Pinpoint the cell where the given text exists, returning its (X, Y) midpoint coordinate. 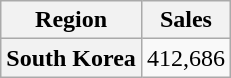
Region (72, 20)
South Korea (72, 58)
412,686 (186, 58)
Sales (186, 20)
